Return (X, Y) of the center of cell containing provided text 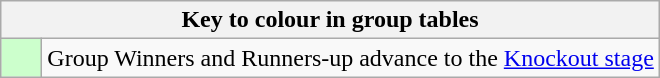
Key to colour in group tables (330, 20)
Group Winners and Runners-up advance to the Knockout stage (351, 58)
